Find where the given text appears and provide that cell's center as (X, Y) coordinate. 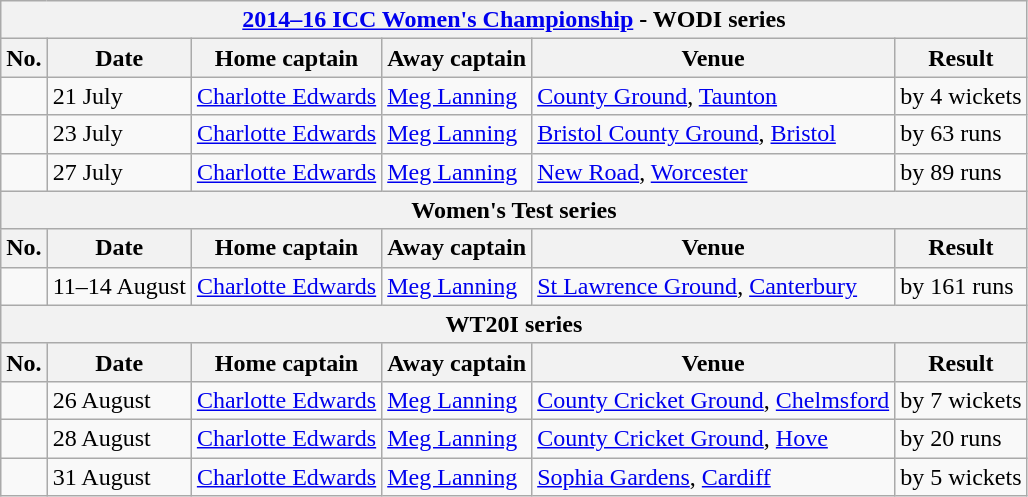
by 161 runs (961, 286)
County Cricket Ground, Chelmsford (714, 400)
County Ground, Taunton (714, 96)
11–14 August (119, 286)
New Road, Worcester (714, 172)
by 7 wickets (961, 400)
County Cricket Ground, Hove (714, 438)
by 5 wickets (961, 477)
by 4 wickets (961, 96)
Bristol County Ground, Bristol (714, 134)
by 89 runs (961, 172)
by 63 runs (961, 134)
WT20I series (514, 324)
23 July (119, 134)
Women's Test series (514, 210)
21 July (119, 96)
27 July (119, 172)
31 August (119, 477)
28 August (119, 438)
St Lawrence Ground, Canterbury (714, 286)
Sophia Gardens, Cardiff (714, 477)
by 20 runs (961, 438)
26 August (119, 400)
2014–16 ICC Women's Championship - WODI series (514, 20)
